Return the [X, Y] coordinate for the center point of the cell that contains the specified text.  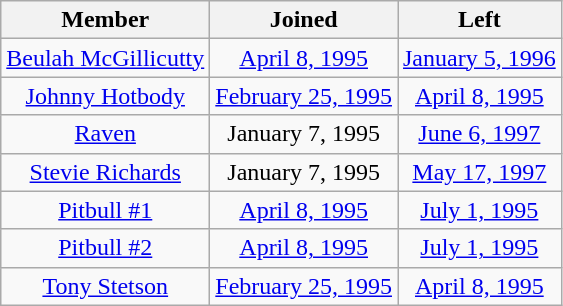
Pitbull #1 [106, 210]
Joined [304, 20]
Beulah McGillicutty [106, 58]
January 5, 1996 [480, 58]
Left [480, 20]
Pitbull #2 [106, 248]
Tony Stetson [106, 286]
Johnny Hotbody [106, 96]
Stevie Richards [106, 172]
June 6, 1997 [480, 134]
May 17, 1997 [480, 172]
Raven [106, 134]
Member [106, 20]
